Search for the cell housing the specified text and yield its (x, y) center coordinate. 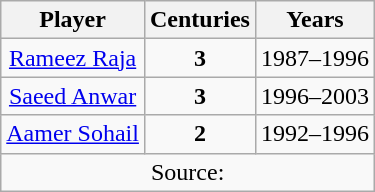
1996–2003 (314, 96)
Player (73, 20)
Source: (188, 172)
Rameez Raja (73, 58)
1992–1996 (314, 134)
Saeed Anwar (73, 96)
2 (200, 134)
1987–1996 (314, 58)
Years (314, 20)
Centuries (200, 20)
Aamer Sohail (73, 134)
